Capture the cell that displays the provided text and extract its [x, y] central coordinate. 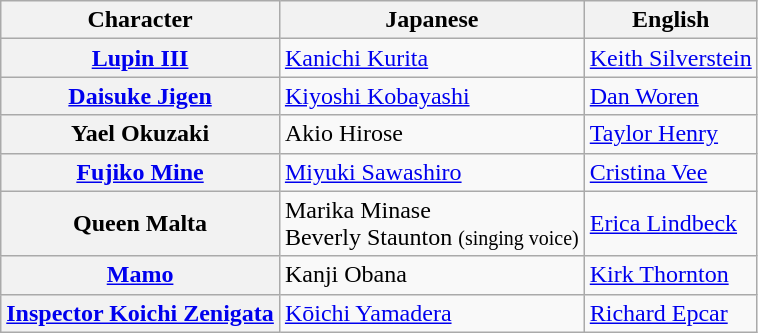
Kiyoshi Kobayashi [432, 96]
Character [140, 20]
Taylor Henry [670, 134]
Kōichi Yamadera [432, 313]
Inspector Koichi Zenigata [140, 313]
Queen Malta [140, 224]
Lupin III [140, 58]
Mamo [140, 275]
English [670, 20]
Fujiko Mine [140, 172]
Kanichi Kurita [432, 58]
Japanese [432, 20]
Kirk Thornton [670, 275]
Miyuki Sawashiro [432, 172]
Kanji Obana [432, 275]
Daisuke Jigen [140, 96]
Dan Woren [670, 96]
Keith Silverstein [670, 58]
Cristina Vee [670, 172]
Yael Okuzaki [140, 134]
Marika MinaseBeverly Staunton (singing voice) [432, 224]
Akio Hirose [432, 134]
Richard Epcar [670, 313]
Erica Lindbeck [670, 224]
